Scan for the cell matching the given text and deliver its (X, Y) coordinate at center. 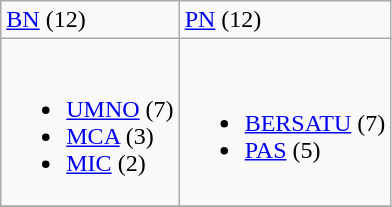
PN (12) (285, 20)
UMNO (7) MCA (3) MIC (2) (90, 122)
BN (12) (90, 20)
BERSATU (7) PAS (5) (285, 122)
